Return [x, y] of the center of cell containing provided text 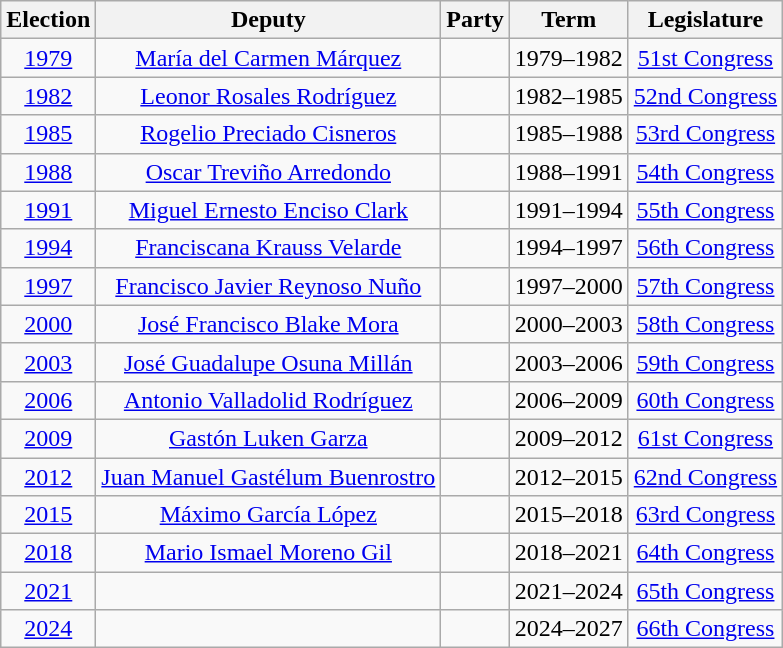
66th Congress [705, 629]
2018–2021 [568, 553]
Legislature [705, 20]
2000 [48, 324]
1988–1991 [568, 172]
María del Carmen Márquez [268, 58]
2012–2015 [568, 477]
Party [475, 20]
61st Congress [705, 438]
53rd Congress [705, 134]
2003–2006 [568, 362]
1997–2000 [568, 286]
2024 [48, 629]
1985–1988 [568, 134]
Oscar Treviño Arredondo [268, 172]
1979 [48, 58]
54th Congress [705, 172]
65th Congress [705, 591]
1985 [48, 134]
52nd Congress [705, 96]
55th Congress [705, 210]
2006 [48, 400]
Term [568, 20]
1994–1997 [568, 248]
1997 [48, 286]
1988 [48, 172]
Juan Manuel Gastélum Buenrostro [268, 477]
2009–2012 [568, 438]
2009 [48, 438]
56th Congress [705, 248]
Leonor Rosales Rodríguez [268, 96]
1979–1982 [568, 58]
2012 [48, 477]
Franciscana Krauss Velarde [268, 248]
Election [48, 20]
Antonio Valladolid Rodríguez [268, 400]
2018 [48, 553]
Máximo García López [268, 515]
1991–1994 [568, 210]
2015 [48, 515]
José Francisco Blake Mora [268, 324]
Deputy [268, 20]
José Guadalupe Osuna Millán [268, 362]
60th Congress [705, 400]
62nd Congress [705, 477]
1982–1985 [568, 96]
Miguel Ernesto Enciso Clark [268, 210]
58th Congress [705, 324]
2003 [48, 362]
1991 [48, 210]
2015–2018 [568, 515]
2021–2024 [568, 591]
57th Congress [705, 286]
1982 [48, 96]
Rogelio Preciado Cisneros [268, 134]
51st Congress [705, 58]
Francisco Javier Reynoso Nuño [268, 286]
2021 [48, 591]
2024–2027 [568, 629]
2006–2009 [568, 400]
63rd Congress [705, 515]
59th Congress [705, 362]
Mario Ismael Moreno Gil [268, 553]
2000–2003 [568, 324]
64th Congress [705, 553]
1994 [48, 248]
Gastón Luken Garza [268, 438]
